Scan for the cell matching the given text and deliver its [x, y] coordinate at center. 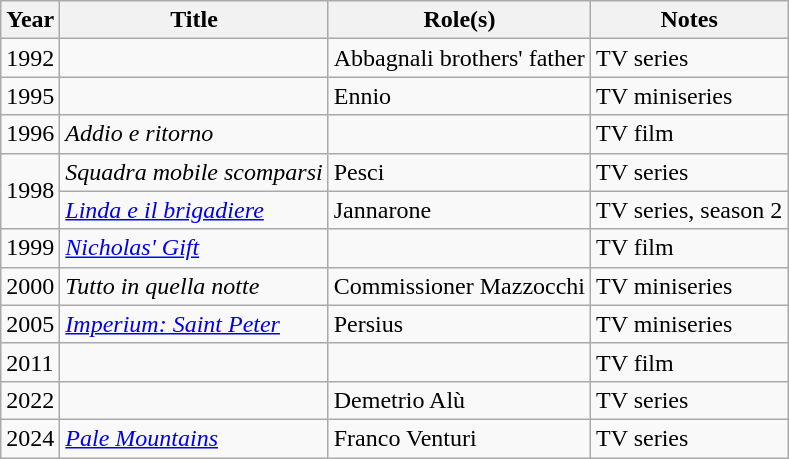
Year [30, 20]
Demetrio Alù [459, 400]
Pale Mountains [194, 438]
1995 [30, 96]
2024 [30, 438]
2011 [30, 362]
2000 [30, 286]
Commissioner Mazzocchi [459, 286]
Notes [690, 20]
1999 [30, 248]
Imperium: Saint Peter [194, 324]
TV series, season 2 [690, 210]
Ennio [459, 96]
Title [194, 20]
1998 [30, 191]
Jannarone [459, 210]
Role(s) [459, 20]
Addio e ritorno [194, 134]
Persius [459, 324]
1992 [30, 58]
2005 [30, 324]
Franco Venturi [459, 438]
Squadra mobile scomparsi [194, 172]
Abbagnali brothers' father [459, 58]
Tutto in quella notte [194, 286]
Pesci [459, 172]
Nicholas' Gift [194, 248]
2022 [30, 400]
Linda e il brigadiere [194, 210]
1996 [30, 134]
